Determine the (X, Y) coordinate at the center of the cell enclosing the given text.  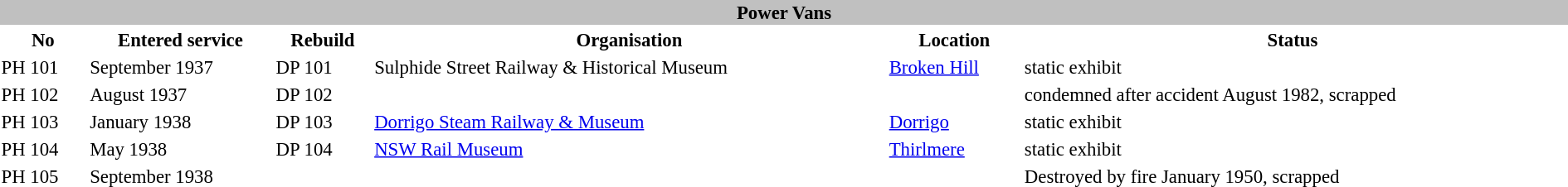
NSW Rail Museum (630, 149)
PH 104 (43, 149)
DP 101 (323, 67)
Dorrigo Steam Railway & Museum (630, 122)
Thirlmere (954, 149)
Entered service (181, 40)
Rebuild (323, 40)
DP 103 (323, 122)
May 1938 (181, 149)
Status (1293, 40)
August 1937 (181, 94)
PH 101 (43, 67)
DP 102 (323, 94)
Dorrigo (954, 122)
condemned after accident August 1982, scrapped (1293, 94)
Sulphide Street Railway & Historical Museum (630, 67)
September 1937 (181, 67)
Organisation (630, 40)
PH 102 (43, 94)
Broken Hill (954, 67)
No (43, 40)
Power Vans (784, 12)
DP 104 (323, 149)
PH 103 (43, 122)
Location (954, 40)
January 1938 (181, 122)
